Scan for the cell matching the given text and deliver its (x, y) coordinate at center. 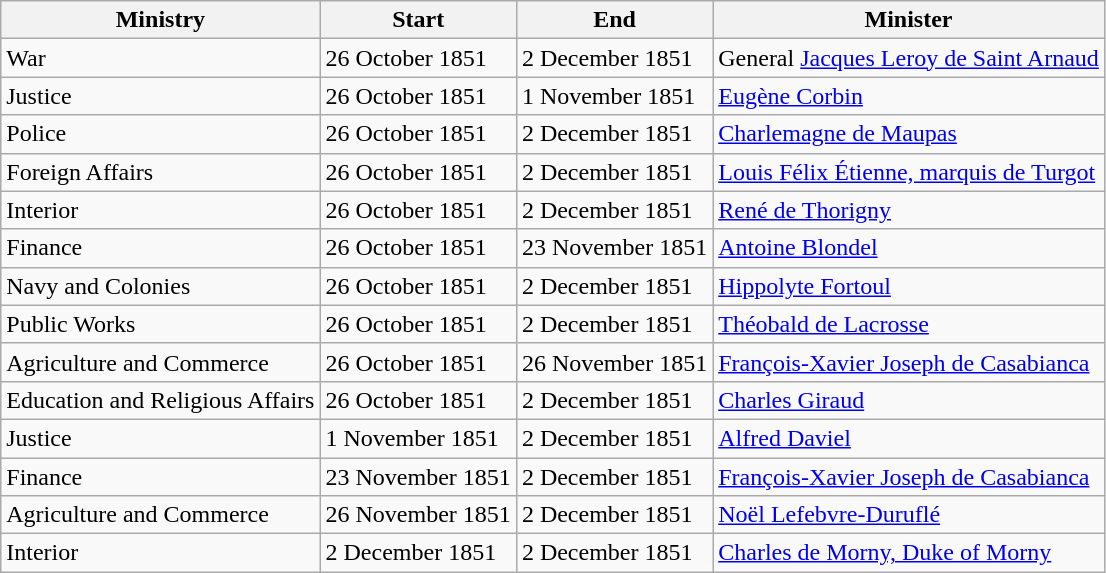
Ministry (160, 20)
Antoine Blondel (909, 248)
Charles Giraud (909, 400)
Hippolyte Fortoul (909, 286)
General Jacques Leroy de Saint Arnaud (909, 58)
Police (160, 134)
Education and Religious Affairs (160, 400)
Foreign Affairs (160, 172)
End (614, 20)
Minister (909, 20)
Start (418, 20)
Noël Lefebvre-Duruflé (909, 515)
Théobald de Lacrosse (909, 324)
Louis Félix Étienne, marquis de Turgot (909, 172)
René de Thorigny (909, 210)
Alfred Daviel (909, 438)
Eugène Corbin (909, 96)
War (160, 58)
Charles de Morny, Duke of Morny (909, 553)
Charlemagne de Maupas (909, 134)
Navy and Colonies (160, 286)
Public Works (160, 324)
